Return the [X, Y] coordinate for the center point of the cell that contains the specified text.  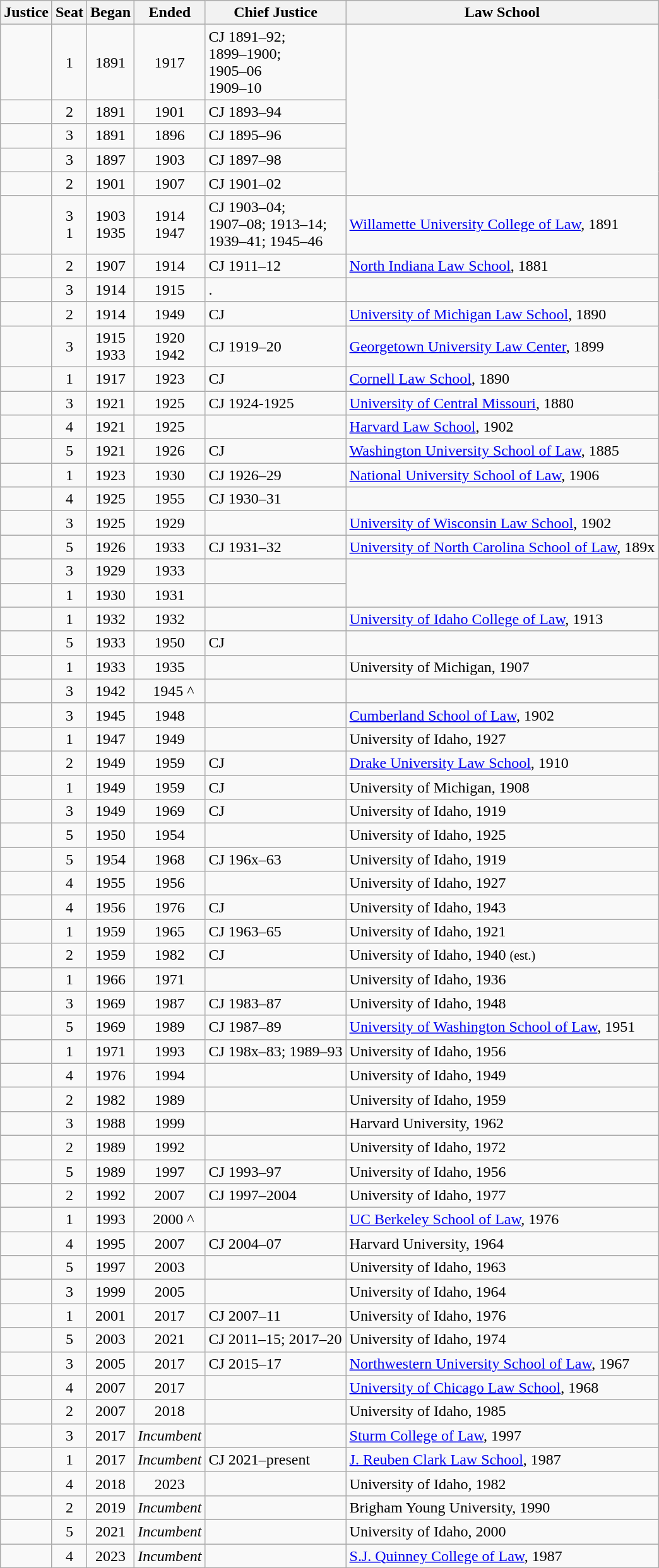
Cornell Law School, 1890 [502, 379]
National University School of Law, 1906 [502, 475]
University of Idaho College of Law, 1913 [502, 619]
1988 [111, 1123]
CJ 2004–07 [275, 1244]
1915 [170, 290]
CJ 1930–31 [275, 499]
19141947 [170, 225]
University of Wisconsin Law School, 1902 [502, 523]
1995 [111, 1244]
University of Chicago Law School, 1968 [502, 1388]
CJ 1963–65 [275, 931]
CJ 1987–89 [275, 1027]
University of Michigan Law School, 1890 [502, 314]
Cumberland School of Law, 1902 [502, 715]
. [275, 290]
UC Berkeley School of Law, 1976 [502, 1220]
CJ 2011–15; 2017–20 [275, 1340]
Washington University School of Law, 1885 [502, 451]
Harvard University, 1962 [502, 1123]
CJ 2007–11 [275, 1316]
Law School [502, 13]
CJ 1926–29 [275, 475]
CJ 196x–63 [275, 859]
University of Idaho, 1949 [502, 1075]
1903 [170, 160]
1897 [111, 160]
CJ 1993–97 [275, 1172]
University of Idaho, 2000 [502, 1531]
University of Idaho, 1921 [502, 931]
J. Reuben Clark Law School, 1987 [502, 1459]
University of Idaho, 1948 [502, 1003]
1942 [111, 691]
University of Central Missouri, 1880 [502, 403]
CJ 198x–83; 1989–93 [275, 1051]
North Indiana Law School, 1881 [502, 266]
1947 [111, 739]
CJ 1897–98 [275, 160]
University of Idaho, 1974 [502, 1340]
Brigham Young University, 1990 [502, 1507]
University of North Carolina School of Law, 189x [502, 547]
1945 [111, 715]
1948 [170, 715]
CJ 1893–94 [275, 112]
Chief Justice [275, 13]
S.J. Quinney College of Law, 1987 [502, 1555]
CJ 1895–96 [275, 136]
CJ 1891–92;1899–1900;1905–061909–10 [275, 62]
CJ 1931–32 [275, 547]
CJ 2015–17 [275, 1364]
University of Idaho, 1976 [502, 1316]
University of Washington School of Law, 1951 [502, 1027]
19151933 [111, 346]
CJ 1983–87 [275, 1003]
1965 [170, 931]
Northwestern University School of Law, 1967 [502, 1364]
1931 [170, 595]
1945 ^ [170, 691]
Drake University Law School, 1910 [502, 763]
CJ 1911–12 [275, 266]
1994 [170, 1075]
University of Idaho, 1940 (est.) [502, 955]
CJ 1901–02 [275, 184]
CJ 1997–2004 [275, 1196]
University of Idaho, 1985 [502, 1412]
University of Michigan, 1908 [502, 787]
CJ 1903–04;1907–08; 1913–14;1939–41; 1945–46 [275, 225]
CJ 2021–present [275, 1459]
Began [111, 13]
1896 [170, 136]
19201942 [170, 346]
Sturm College of Law, 1997 [502, 1435]
University of Idaho, 1936 [502, 979]
University of Idaho, 1972 [502, 1147]
University of Idaho, 1963 [502, 1268]
University of Idaho, 1964 [502, 1292]
19031935 [111, 225]
Ended [170, 13]
University of Idaho, 1959 [502, 1099]
2019 [111, 1507]
1968 [170, 859]
1987 [170, 1003]
University of Idaho, 1943 [502, 907]
University of Idaho, 1925 [502, 835]
CJ 1919–20 [275, 346]
CJ 1924-1925 [275, 403]
Harvard Law School, 1902 [502, 427]
Willamette University College of Law, 1891 [502, 225]
University of Michigan, 1907 [502, 667]
1935 [170, 667]
2000 ^ [170, 1220]
University of Idaho, 1982 [502, 1483]
31 [69, 225]
1966 [111, 979]
2001 [111, 1316]
Harvard University, 1964 [502, 1244]
Seat [69, 13]
University of Idaho, 1977 [502, 1196]
Georgetown University Law Center, 1899 [502, 346]
Justice [27, 13]
